Identify which cell holds the provided text, then report its (X, Y) central coordinate. 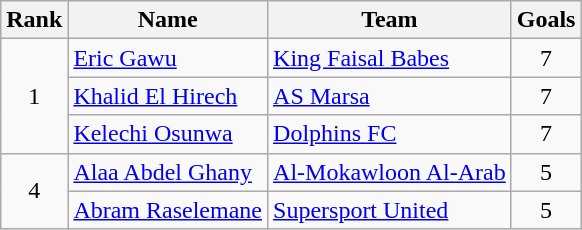
Goals (546, 20)
Team (390, 20)
Khalid El Hirech (168, 96)
Rank (34, 20)
Supersport United (390, 210)
King Faisal Babes (390, 58)
4 (34, 191)
Abram Raselemane (168, 210)
Al-Mokawloon Al-Arab (390, 172)
1 (34, 96)
Eric Gawu (168, 58)
AS Marsa (390, 96)
Alaa Abdel Ghany (168, 172)
Dolphins FC (390, 134)
Kelechi Osunwa (168, 134)
Name (168, 20)
